Find where the given text appears and provide that cell's center as (X, Y) coordinate. 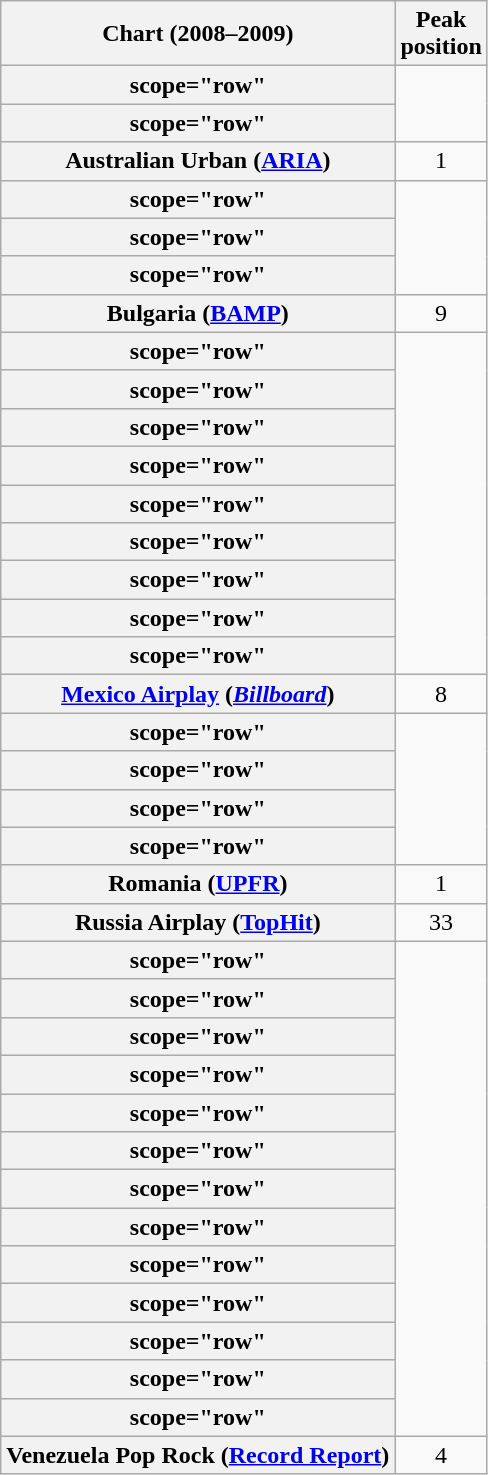
Romania (UPFR) (198, 884)
Peakposition (441, 34)
4 (441, 1455)
Venezuela Pop Rock (Record Report) (198, 1455)
Bulgaria (BAMP) (198, 313)
Mexico Airplay (Billboard) (198, 694)
33 (441, 922)
Australian Urban (ARIA) (198, 161)
Chart (2008–2009) (198, 34)
9 (441, 313)
8 (441, 694)
Russia Airplay (TopHit) (198, 922)
